Scan for the cell matching the given text and deliver its [x, y] coordinate at center. 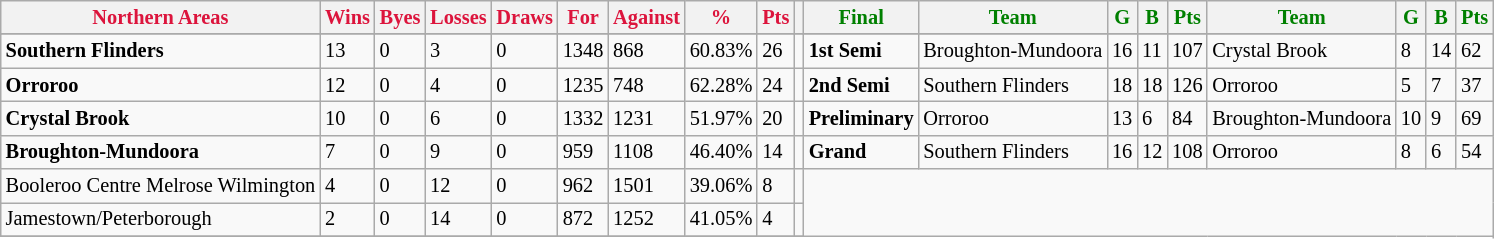
24 [776, 85]
62 [1474, 51]
84 [1187, 118]
20 [776, 118]
959 [583, 152]
872 [583, 219]
1348 [583, 51]
69 [1474, 118]
39.06% [722, 186]
Draws [525, 17]
11 [1152, 51]
Booleroo Centre Melrose Wilmington [160, 186]
108 [1187, 152]
107 [1187, 51]
60.83% [722, 51]
37 [1474, 85]
26 [776, 51]
126 [1187, 85]
46.40% [722, 152]
41.05% [722, 219]
1332 [583, 118]
1st Semi [862, 51]
5 [1411, 85]
962 [583, 186]
For [583, 17]
Byes [400, 17]
1235 [583, 85]
Losses [458, 17]
% [722, 17]
868 [646, 51]
2 [348, 219]
2nd Semi [862, 85]
748 [646, 85]
Northern Areas [160, 17]
Preliminary [862, 118]
Against [646, 17]
Jamestown/Peterborough [160, 219]
Grand [862, 152]
3 [458, 51]
Wins [348, 17]
1231 [646, 118]
1252 [646, 219]
Final [862, 17]
1501 [646, 186]
1108 [646, 152]
62.28% [722, 85]
54 [1474, 152]
51.97% [722, 118]
